Capture the cell that displays the provided text and extract its [x, y] central coordinate. 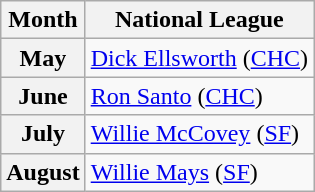
Dick Ellsworth (CHC) [199, 58]
May [43, 58]
Month [43, 20]
July [43, 134]
National League [199, 20]
June [43, 96]
Ron Santo (CHC) [199, 96]
Willie McCovey (SF) [199, 134]
Willie Mays (SF) [199, 172]
August [43, 172]
